Find where the given text appears and provide that cell's center as [x, y] coordinate. 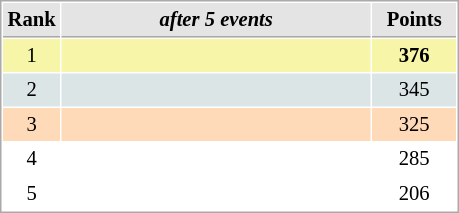
3 [32, 124]
285 [414, 158]
325 [414, 124]
206 [414, 194]
Rank [32, 20]
4 [32, 158]
after 5 events [216, 20]
5 [32, 194]
Points [414, 20]
1 [32, 56]
2 [32, 90]
376 [414, 56]
345 [414, 90]
